Capture the cell that displays the provided text and extract its [X, Y] central coordinate. 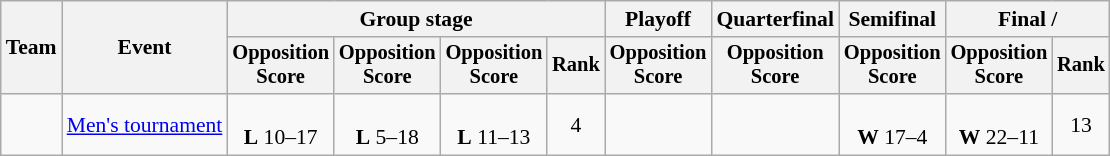
Men's tournament [145, 124]
Group stage [416, 19]
Final / [1028, 19]
W 22–11 [1000, 124]
Team [32, 48]
Event [145, 48]
4 [576, 124]
Quarterfinal [775, 19]
L 5–18 [388, 124]
W 17–4 [892, 124]
13 [1081, 124]
Playoff [658, 19]
L 11–13 [494, 124]
Semifinal [892, 19]
L 10–17 [280, 124]
